Detect which cell encompasses the target text, then output its (x, y) center coordinate. 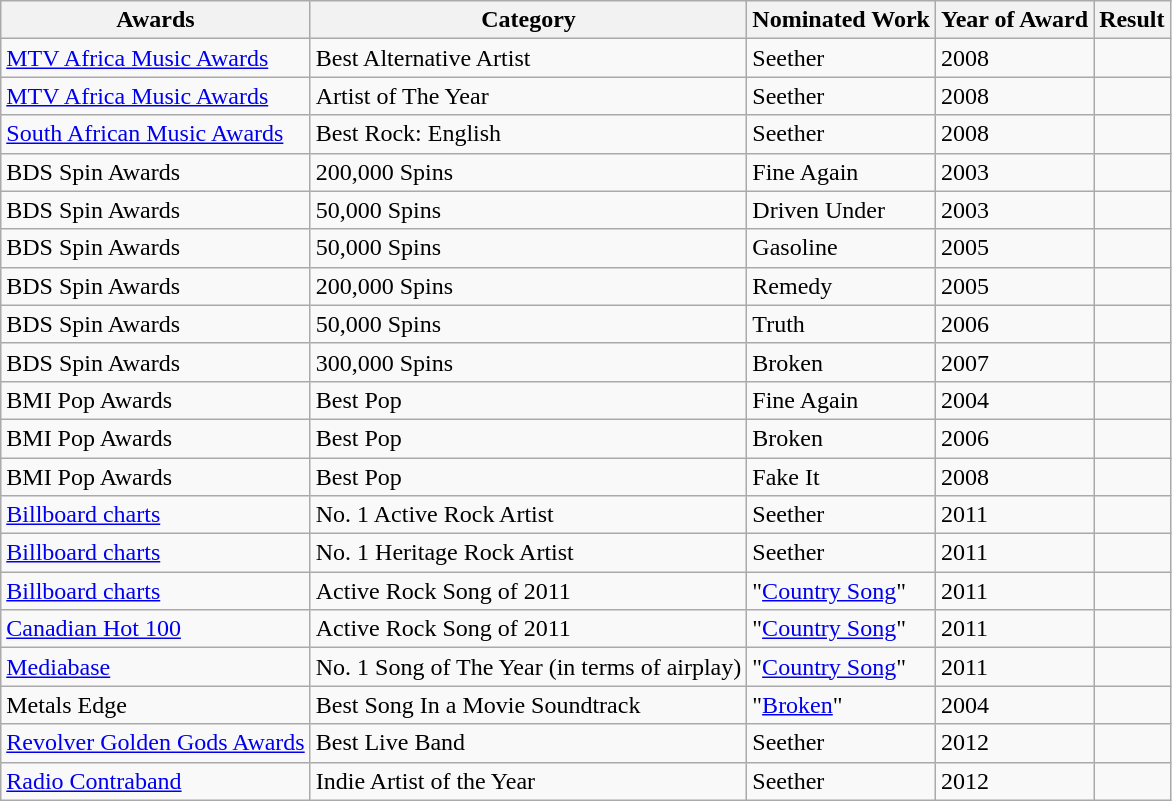
Metals Edge (156, 705)
Driven Under (842, 210)
Indie Artist of the Year (528, 781)
No. 1 Heritage Rock Artist (528, 553)
Year of Award (1014, 20)
Remedy (842, 286)
South African Music Awards (156, 134)
Gasoline (842, 248)
Awards (156, 20)
Truth (842, 324)
Fake It (842, 477)
300,000 Spins (528, 362)
Radio Contraband (156, 781)
Result (1132, 20)
Revolver Golden Gods Awards (156, 743)
2007 (1014, 362)
Mediabase (156, 667)
Best Song In a Movie Soundtrack (528, 705)
Best Alternative Artist (528, 58)
Artist of The Year (528, 96)
Category (528, 20)
Best Live Band (528, 743)
Nominated Work (842, 20)
No. 1 Song of The Year (in terms of airplay) (528, 667)
No. 1 Active Rock Artist (528, 515)
"Broken" (842, 705)
Best Rock: English (528, 134)
Canadian Hot 100 (156, 629)
